Search for the cell housing the specified text and yield its [X, Y] center coordinate. 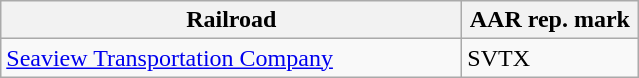
Railroad [232, 20]
SVTX [550, 58]
Seaview Transportation Company [232, 58]
AAR rep. mark [550, 20]
